Output the (x, y) coordinate of the center of the cell containing the given text.  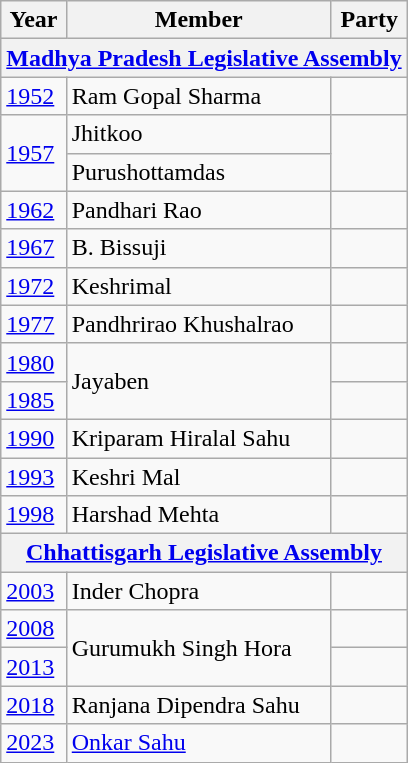
1962 (34, 210)
1990 (34, 438)
Member (198, 20)
Party (369, 20)
1993 (34, 477)
Chhattisgarh Legislative Assembly (204, 553)
1998 (34, 515)
Ranjana Dipendra Sahu (198, 705)
1967 (34, 248)
Keshri Mal (198, 477)
Keshrimal (198, 286)
Madhya Pradesh Legislative Assembly (204, 58)
Inder Chopra (198, 591)
1972 (34, 286)
1985 (34, 400)
Year (34, 20)
Pandhrirao Khushalrao (198, 324)
Ram Gopal Sharma (198, 96)
Onkar Sahu (198, 743)
Jhitkoo (198, 134)
Gurumukh Singh Hora (198, 648)
2013 (34, 667)
2023 (34, 743)
2008 (34, 629)
Kriparam Hiralal Sahu (198, 438)
2003 (34, 591)
1980 (34, 362)
2018 (34, 705)
Harshad Mehta (198, 515)
1977 (34, 324)
Pandhari Rao (198, 210)
Purushottamdas (198, 172)
1957 (34, 153)
1952 (34, 96)
Jayaben (198, 381)
B. Bissuji (198, 248)
